Output the (X, Y) coordinate of the center of the cell containing the given text.  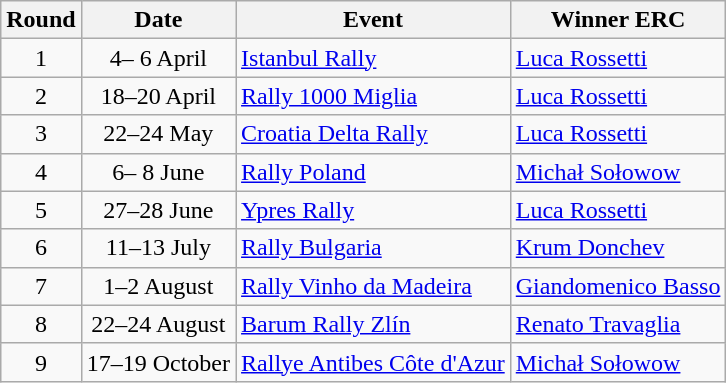
8 (41, 324)
Rally 1000 Miglia (374, 96)
Date (158, 20)
22–24 August (158, 324)
4– 6 April (158, 58)
Croatia Delta Rally (374, 134)
9 (41, 362)
Rallye Antibes Côte d'Azur (374, 362)
Rally Vinho da Madeira (374, 286)
6 (41, 248)
3 (41, 134)
Event (374, 20)
Istanbul Rally (374, 58)
6– 8 June (158, 172)
Winner ERC (618, 20)
1–2 August (158, 286)
18–20 April (158, 96)
Barum Rally Zlín (374, 324)
Krum Donchev (618, 248)
Giandomenico Basso (618, 286)
Ypres Rally (374, 210)
27–28 June (158, 210)
Round (41, 20)
2 (41, 96)
7 (41, 286)
Rally Bulgaria (374, 248)
11–13 July (158, 248)
Renato Travaglia (618, 324)
4 (41, 172)
5 (41, 210)
1 (41, 58)
22–24 May (158, 134)
17–19 October (158, 362)
Rally Poland (374, 172)
